Find where the given text appears and provide that cell's center as (x, y) coordinate. 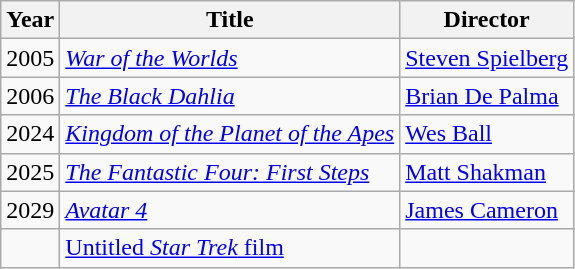
The Fantastic Four: First Steps (230, 172)
Year (30, 20)
Kingdom of the Planet of the Apes (230, 134)
2005 (30, 58)
Director (487, 20)
James Cameron (487, 210)
Steven Spielberg (487, 58)
2024 (30, 134)
2006 (30, 96)
Avatar 4 (230, 210)
2029 (30, 210)
Brian De Palma (487, 96)
The Black Dahlia (230, 96)
Untitled Star Trek film (230, 248)
War of the Worlds (230, 58)
Wes Ball (487, 134)
Title (230, 20)
Matt Shakman (487, 172)
2025 (30, 172)
